Detect which cell encompasses the target text, then output its (X, Y) center coordinate. 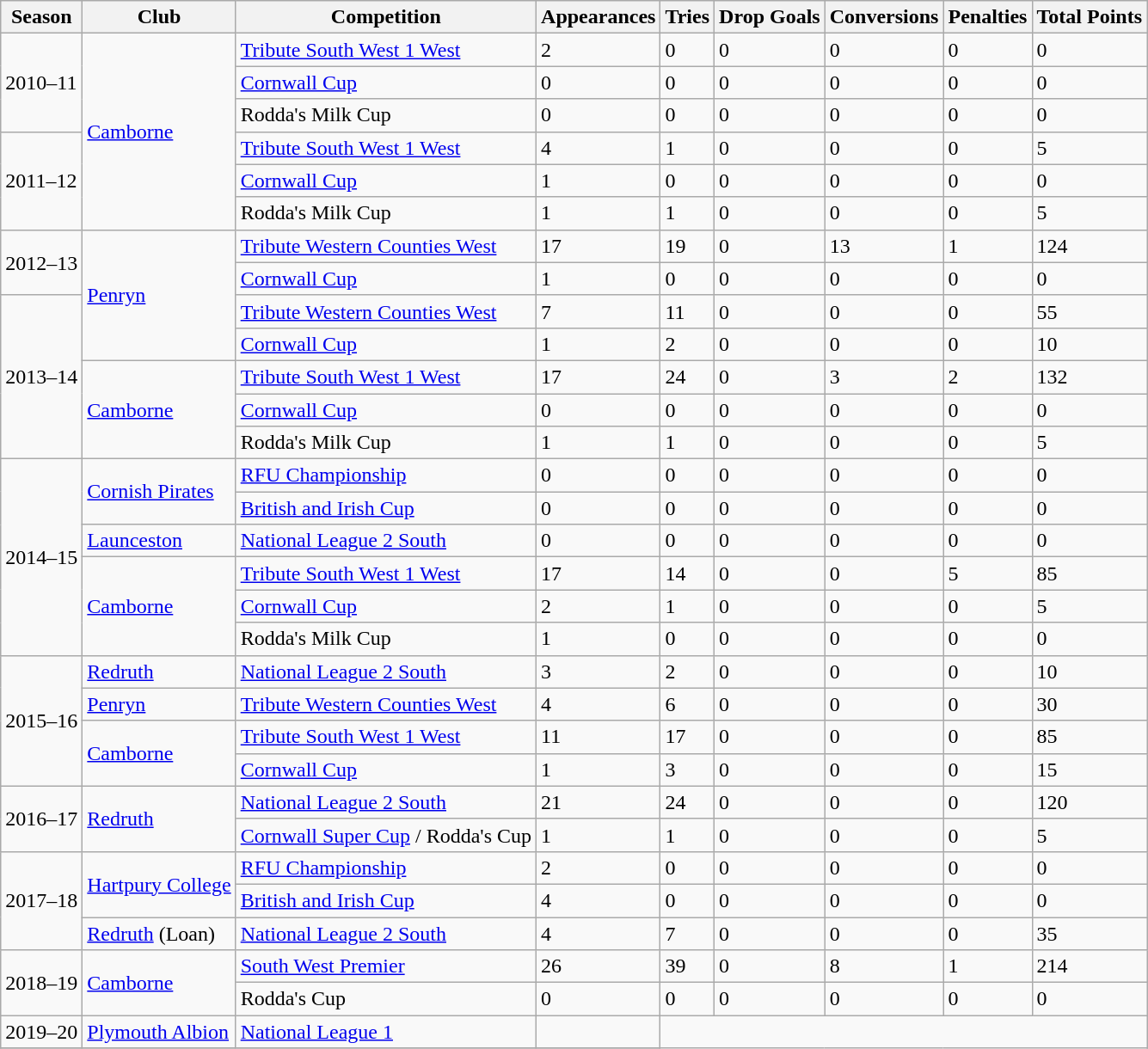
2011–12 (41, 181)
13 (884, 246)
55 (1090, 311)
15 (1090, 770)
Hartpury College (159, 884)
2016–17 (41, 819)
Cornwall Super Cup / Rodda's Cup (385, 835)
Penalties (987, 17)
2017–18 (41, 900)
6 (688, 704)
Rodda's Cup (385, 999)
Drop Goals (770, 17)
35 (1090, 933)
30 (1090, 704)
National League 1 (385, 1032)
21 (599, 802)
Cornish Pirates (159, 492)
Tries (688, 17)
2019–20 (41, 1032)
2013–14 (41, 377)
19 (688, 246)
120 (1090, 802)
8 (884, 966)
26 (599, 966)
Redruth (Loan) (159, 933)
Total Points (1090, 17)
2018–19 (41, 983)
Plymouth Albion (159, 1032)
Club (159, 17)
214 (1090, 966)
124 (1090, 246)
39 (688, 966)
Appearances (599, 17)
2015–16 (41, 721)
132 (1090, 377)
South West Premier (385, 966)
Conversions (884, 17)
Season (41, 17)
2010–11 (41, 83)
14 (688, 574)
Launceston (159, 541)
Competition (385, 17)
2012–13 (41, 262)
2014–15 (41, 557)
